Pinpoint the cell where the given text exists, returning its [x, y] midpoint coordinate. 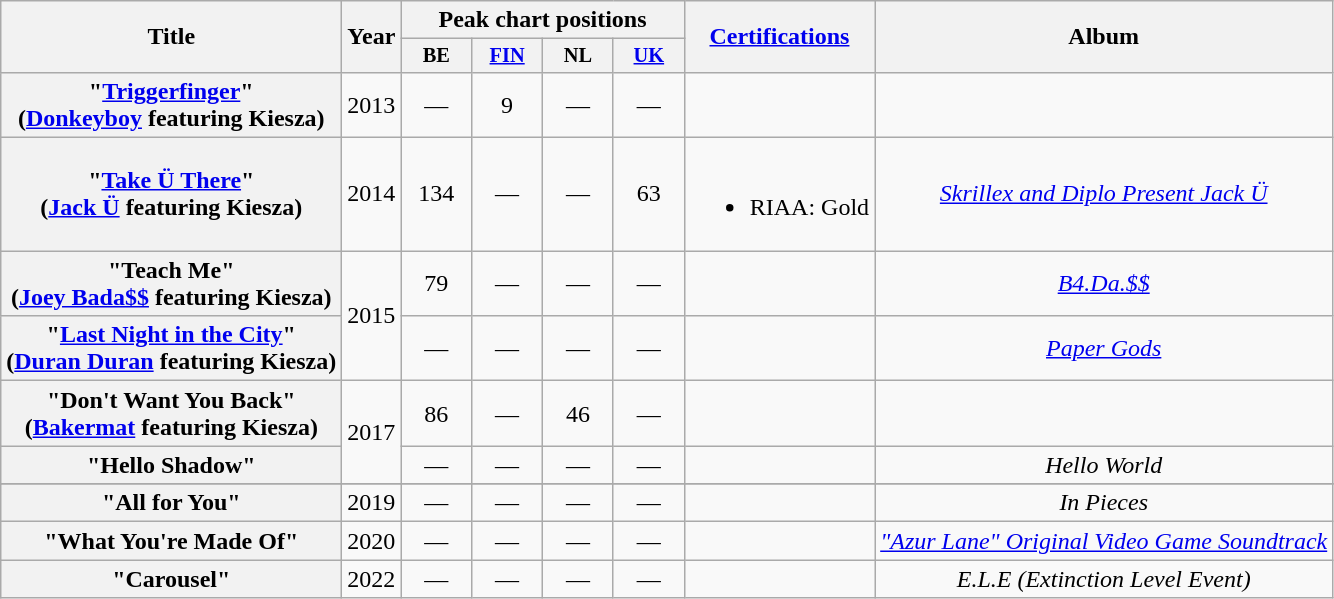
Hello World [1104, 465]
2020 [372, 541]
"Azur Lane" Original Video Game Soundtrack [1104, 541]
Album [1104, 37]
"Carousel" [172, 579]
46 [578, 414]
2013 [372, 104]
B4.Da.$$ [1104, 284]
2022 [372, 579]
BE [436, 56]
9 [508, 104]
"Hello Shadow" [172, 465]
2014 [372, 194]
"Don't Want You Back"(Bakermat featuring Kiesza) [172, 414]
NL [578, 56]
2015 [372, 316]
In Pieces [1104, 503]
Paper Gods [1104, 348]
"Triggerfinger"(Donkeyboy featuring Kiesza) [172, 104]
FIN [508, 56]
"All for You" [172, 503]
"Teach Me"(Joey Bada$$ featuring Kiesza) [172, 284]
79 [436, 284]
63 [648, 194]
"Take Ü There"(Jack Ü featuring Kiesza) [172, 194]
"What You're Made Of" [172, 541]
Skrillex and Diplo Present Jack Ü [1104, 194]
"Last Night in the City"(Duran Duran featuring Kiesza) [172, 348]
86 [436, 414]
2017 [372, 432]
134 [436, 194]
Peak chart positions [542, 20]
Year [372, 37]
2019 [372, 503]
UK [648, 56]
RIAA: Gold [779, 194]
Title [172, 37]
E.L.E (Extinction Level Event) [1104, 579]
Certifications [779, 37]
